Determine the (x, y) coordinate at the center of the cell enclosing the given text.  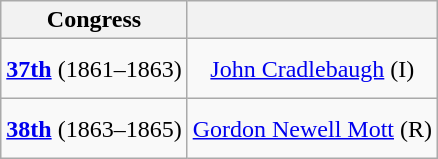
37th (1861–1863) (94, 69)
Congress (94, 20)
John Cradlebaugh (I) (312, 69)
38th (1863–1865) (94, 129)
Gordon Newell Mott (R) (312, 129)
